Return the (X, Y) coordinate for the center point of the cell that contains the specified text.  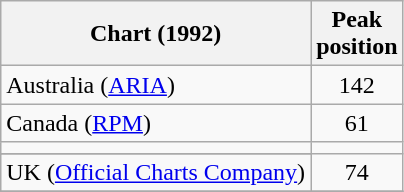
Australia (ARIA) (156, 85)
Chart (1992) (156, 34)
Canada (RPM) (156, 123)
142 (357, 85)
Peakposition (357, 34)
61 (357, 123)
74 (357, 172)
UK (Official Charts Company) (156, 172)
